Provide the (x, y) coordinate of the cell's center where the given text is located.  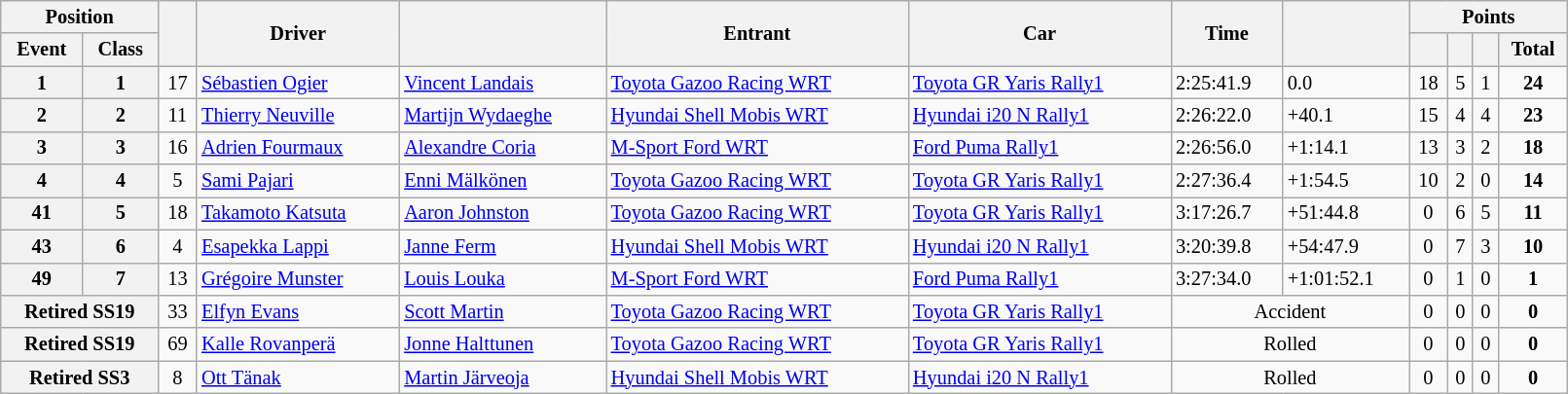
33 (177, 311)
Martin Järveoja (502, 377)
Driver (298, 33)
Adrien Fourmaux (298, 148)
Esapekka Lappi (298, 246)
Accident (1291, 311)
+40.1 (1346, 115)
2:25:41.9 (1226, 83)
Event (42, 50)
Elfyn Evans (298, 311)
17 (177, 83)
+54:47.9 (1346, 246)
24 (1532, 83)
+1:14.1 (1346, 148)
Martijn Wydaeghe (502, 115)
8 (177, 377)
Retired SS3 (80, 377)
Takamoto Katsuta (298, 213)
43 (42, 246)
69 (177, 344)
Aaron Johnston (502, 213)
2:26:56.0 (1226, 148)
Thierry Neuville (298, 115)
Alexandre Coria (502, 148)
3:27:34.0 (1226, 279)
41 (42, 213)
0.0 (1346, 83)
49 (42, 279)
Car (1039, 33)
Sami Pajari (298, 181)
Janne Ferm (502, 246)
Jonne Halttunen (502, 344)
Position (80, 17)
Entrant (757, 33)
3:17:26.7 (1226, 213)
Sébastien Ogier (298, 83)
2:26:22.0 (1226, 115)
Enni Mälkönen (502, 181)
Scott Martin (502, 311)
Kalle Rovanperä (298, 344)
Total (1532, 50)
3:20:39.8 (1226, 246)
16 (177, 148)
Ott Tänak (298, 377)
+1:54.5 (1346, 181)
Time (1226, 33)
23 (1532, 115)
Vincent Landais (502, 83)
2:27:36.4 (1226, 181)
+1:01:52.1 (1346, 279)
Points (1489, 17)
14 (1532, 181)
15 (1429, 115)
Louis Louka (502, 279)
+51:44.8 (1346, 213)
Class (121, 50)
Grégoire Munster (298, 279)
